Detect which cell encompasses the target text, then output its (x, y) center coordinate. 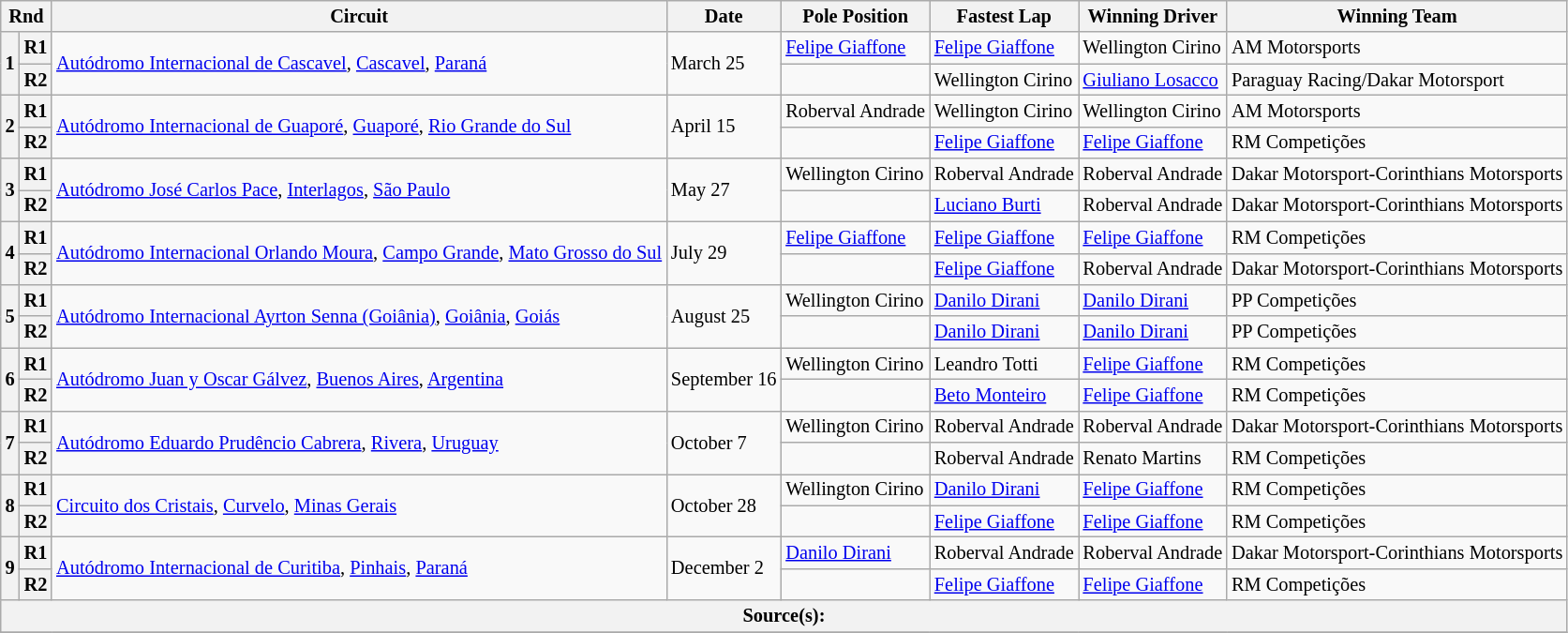
7 (10, 443)
Pole Position (855, 16)
6 (10, 379)
July 29 (724, 253)
April 15 (724, 126)
Circuit (359, 16)
October 7 (724, 443)
October 28 (724, 505)
Renato Martins (1153, 459)
Winning Team (1396, 16)
Fastest Lap (1005, 16)
Paraguay Racing/Dakar Motorsport (1396, 80)
September 16 (724, 379)
Giuliano Losacco (1153, 80)
Autódromo Internacional de Guaporé, Guaporé, Rio Grande do Sul (359, 126)
4 (10, 253)
August 25 (724, 315)
Luciano Burti (1005, 205)
5 (10, 315)
Source(s): (784, 616)
9 (10, 568)
December 2 (724, 568)
1 (10, 64)
Circuito dos Cristais, Curvelo, Minas Gerais (359, 505)
March 25 (724, 64)
Autódromo Internacional de Cascavel, Cascavel, Paraná (359, 64)
Autódromo Eduardo Prudêncio Cabrera, Rivera, Uruguay (359, 443)
Leandro Totti (1005, 364)
Winning Driver (1153, 16)
Beto Monteiro (1005, 395)
Autódromo Juan y Oscar Gálvez, Buenos Aires, Argentina (359, 379)
3 (10, 189)
Autódromo Internacional de Curitiba, Pinhais, Paraná (359, 568)
Date (724, 16)
Rnd (26, 16)
Autódromo Internacional Orlando Moura, Campo Grande, Mato Grosso do Sul (359, 253)
8 (10, 505)
May 27 (724, 189)
Autódromo Internacional Ayrton Senna (Goiânia), Goiânia, Goiás (359, 315)
2 (10, 126)
Autódromo José Carlos Pace, Interlagos, São Paulo (359, 189)
